Return the [x, y] coordinate for the center point of the cell that contains the specified text.  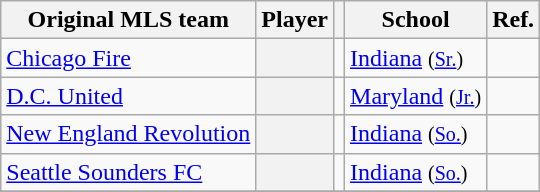
New England Revolution [128, 134]
Indiana (Sr.) [416, 58]
D.C. United [128, 96]
Seattle Sounders FC [128, 172]
Original MLS team [128, 20]
School [416, 20]
Maryland (Jr.) [416, 96]
Ref. [514, 20]
Player [295, 20]
Chicago Fire [128, 58]
